Return (X, Y) of the center of cell containing provided text 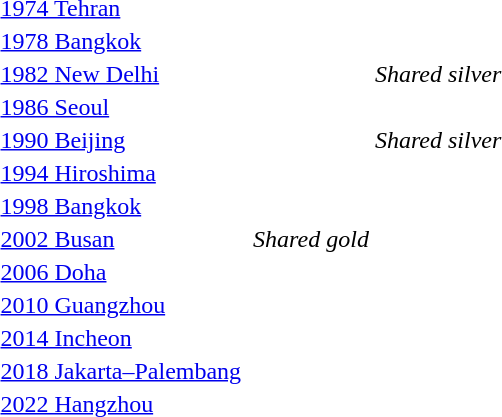
Shared gold (312, 239)
